Scan for the cell matching the given text and deliver its [X, Y] coordinate at center. 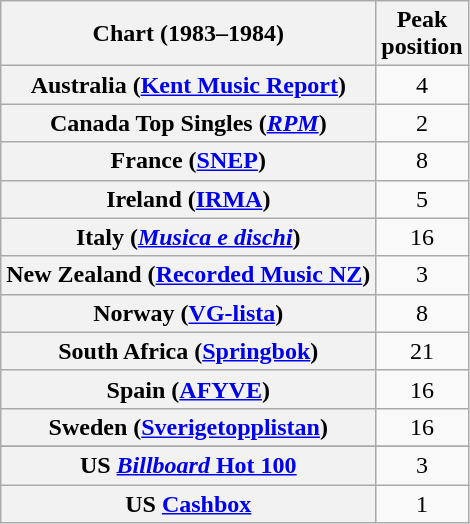
Sweden (Sverigetopplistan) [188, 427]
Norway (VG-lista) [188, 313]
Australia (Kent Music Report) [188, 85]
New Zealand (Recorded Music NZ) [188, 275]
1 [422, 503]
2 [422, 123]
US Billboard Hot 100 [188, 465]
US Cashbox [188, 503]
Ireland (IRMA) [188, 199]
21 [422, 351]
5 [422, 199]
Canada Top Singles (RPM) [188, 123]
France (SNEP) [188, 161]
South Africa (Springbok) [188, 351]
Spain (AFYVE) [188, 389]
Peakposition [422, 34]
4 [422, 85]
Chart (1983–1984) [188, 34]
Italy (Musica e dischi) [188, 237]
